Identify which cell holds the provided text, then report its (X, Y) central coordinate. 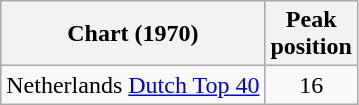
Peakposition (311, 34)
Chart (1970) (133, 34)
16 (311, 85)
Netherlands Dutch Top 40 (133, 85)
